Search for the cell housing the specified text and yield its (X, Y) center coordinate. 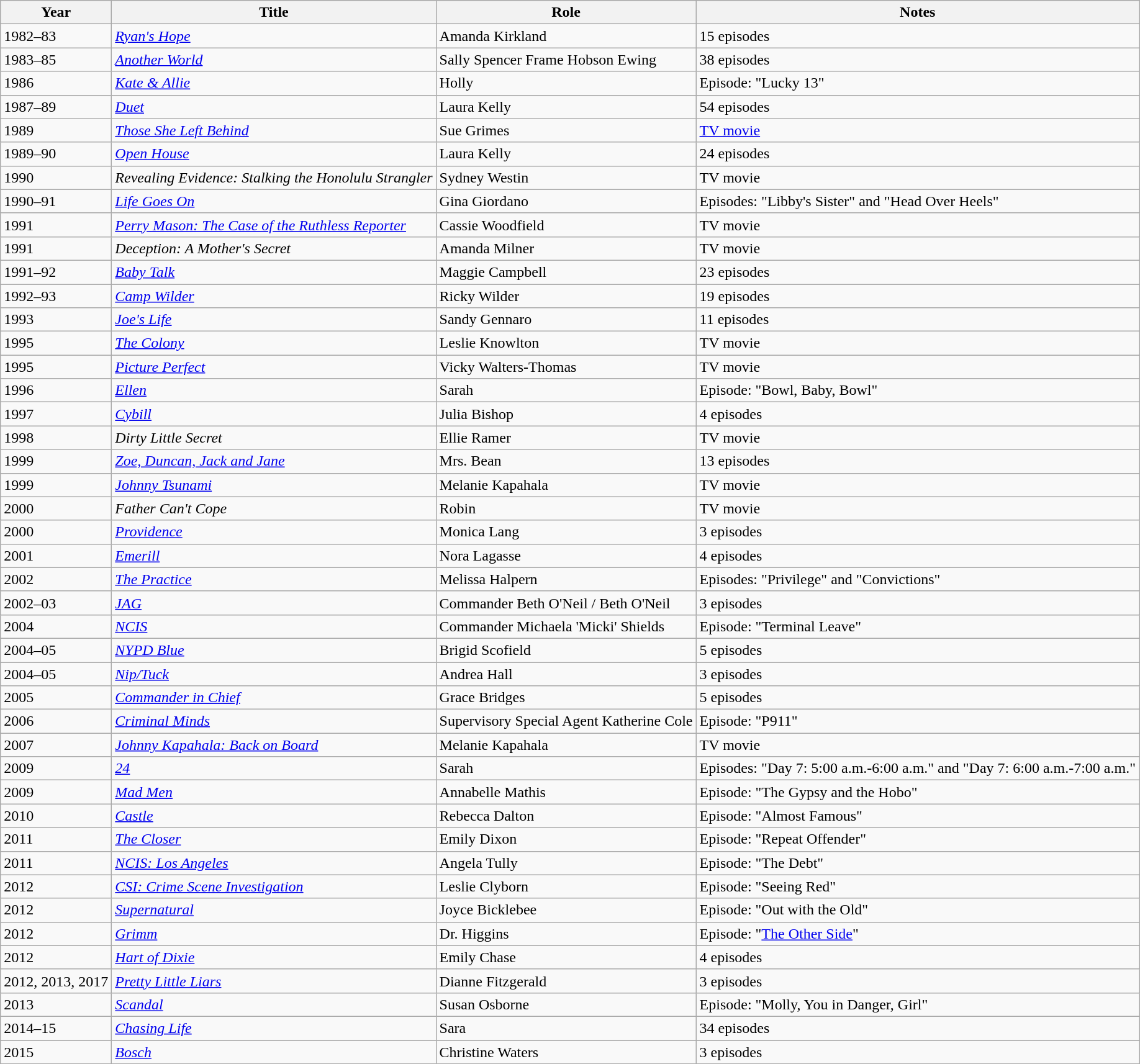
2002–03 (56, 603)
1992–93 (56, 296)
Episode: "Terminal Leave" (918, 626)
Leslie Clyborn (566, 886)
Title (274, 12)
1997 (56, 414)
Mrs. Bean (566, 461)
NCIS (274, 626)
2012, 2013, 2017 (56, 981)
Episode: "The Gypsy and the Hobo" (918, 792)
2001 (56, 556)
Sandy Gennaro (566, 320)
Cybill (274, 414)
15 episodes (918, 36)
1989 (56, 130)
Gina Giordano (566, 201)
Sally Spencer Frame Hobson Ewing (566, 60)
Robin (566, 508)
Commander Michaela 'Micki' Shields (566, 626)
Joe's Life (274, 320)
Mad Men (274, 792)
Deception: A Mother's Secret (274, 248)
Annabelle Mathis (566, 792)
Johnny Tsunami (274, 485)
Ricky Wilder (566, 296)
Emerill (274, 556)
Dirty Little Secret (274, 438)
2005 (56, 698)
NYPD Blue (274, 650)
1993 (56, 320)
11 episodes (918, 320)
Cassie Woodfield (566, 225)
Amanda Milner (566, 248)
Commander in Chief (274, 698)
Supernatural (274, 910)
Episode: "The Debt" (918, 863)
JAG (274, 603)
1987–89 (56, 107)
54 episodes (918, 107)
Camp Wilder (274, 296)
Sara (566, 1028)
Episode: "Almost Famous" (918, 816)
Ellie Ramer (566, 438)
34 episodes (918, 1028)
Supervisory Special Agent Katherine Cole (566, 721)
Holly (566, 83)
Revealing Evidence: Stalking the Honolulu Strangler (274, 178)
Duet (274, 107)
Picture Perfect (274, 367)
Andrea Hall (566, 674)
Rebecca Dalton (566, 816)
Commander Beth O'Neil / Beth O'Neil (566, 603)
Emily Chase (566, 957)
Castle (274, 816)
38 episodes (918, 60)
Zoe, Duncan, Jack and Jane (274, 461)
Bosch (274, 1052)
Leslie Knowlton (566, 343)
Christine Waters (566, 1052)
Sue Grimes (566, 130)
1998 (56, 438)
Episode: "The Other Side" (918, 934)
Episode: "Molly, You in Danger, Girl" (918, 1004)
Episode: "Repeat Offender" (918, 839)
Grimm (274, 934)
Scandal (274, 1004)
Role (566, 12)
Susan Osborne (566, 1004)
2015 (56, 1052)
Ryan's Hope (274, 36)
23 episodes (918, 272)
Joyce Bicklebee (566, 910)
Open House (274, 154)
Father Can't Cope (274, 508)
1986 (56, 83)
Ellen (274, 390)
Life Goes On (274, 201)
1990–91 (56, 201)
13 episodes (918, 461)
Episode: "Out with the Old" (918, 910)
2006 (56, 721)
NCIS: Los Angeles (274, 863)
1989–90 (56, 154)
Brigid Scofield (566, 650)
Nora Lagasse (566, 556)
2010 (56, 816)
Sydney Westin (566, 178)
19 episodes (918, 296)
2013 (56, 1004)
Amanda Kirkland (566, 36)
The Closer (274, 839)
1991–92 (56, 272)
1996 (56, 390)
CSI: Crime Scene Investigation (274, 886)
Angela Tully (566, 863)
Another World (274, 60)
Pretty Little Liars (274, 981)
Episodes: "Privilege" and "Convictions" (918, 579)
Episodes: "Day 7: 5:00 a.m.-6:00 a.m." and "Day 7: 6:00 a.m.-7:00 a.m." (918, 769)
Chasing Life (274, 1028)
Dr. Higgins (566, 934)
Episodes: "Libby's Sister" and "Head Over Heels" (918, 201)
24 (274, 769)
Episode: "Lucky 13" (918, 83)
Grace Bridges (566, 698)
1983–85 (56, 60)
Kate & Allie (274, 83)
2014–15 (56, 1028)
1990 (56, 178)
Perry Mason: The Case of the Ruthless Reporter (274, 225)
Those She Left Behind (274, 130)
The Colony (274, 343)
Johnny Kapahala: Back on Board (274, 745)
The Practice (274, 579)
Episode: "P911" (918, 721)
1982–83 (56, 36)
2004 (56, 626)
Emily Dixon (566, 839)
Episode: "Bowl, Baby, Bowl" (918, 390)
Hart of Dixie (274, 957)
Dianne Fitzgerald (566, 981)
Providence (274, 532)
Melissa Halpern (566, 579)
Monica Lang (566, 532)
Notes (918, 12)
Episode: "Seeing Red" (918, 886)
24 episodes (918, 154)
Nip/Tuck (274, 674)
Criminal Minds (274, 721)
Julia Bishop (566, 414)
Year (56, 12)
2002 (56, 579)
Maggie Campbell (566, 272)
2007 (56, 745)
Vicky Walters-Thomas (566, 367)
Baby Talk (274, 272)
